Capture the cell that displays the provided text and extract its [X, Y] central coordinate. 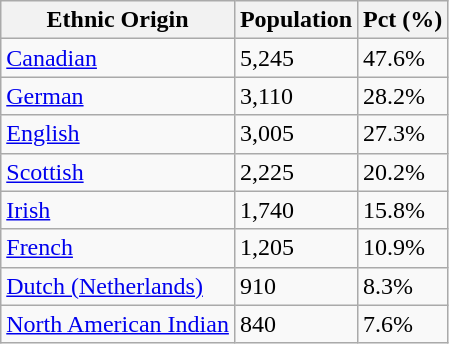
North American Indian [118, 324]
28.2% [403, 96]
French [118, 248]
Canadian [118, 58]
27.3% [403, 134]
910 [296, 286]
840 [296, 324]
Scottish [118, 172]
1,205 [296, 248]
Ethnic Origin [118, 20]
2,225 [296, 172]
3,110 [296, 96]
5,245 [296, 58]
47.6% [403, 58]
20.2% [403, 172]
3,005 [296, 134]
10.9% [403, 248]
7.6% [403, 324]
Pct (%) [403, 20]
Dutch (Netherlands) [118, 286]
1,740 [296, 210]
Population [296, 20]
Irish [118, 210]
German [118, 96]
15.8% [403, 210]
8.3% [403, 286]
English [118, 134]
